Extract the (X, Y) coordinate from the center of the cell holding the provided text.  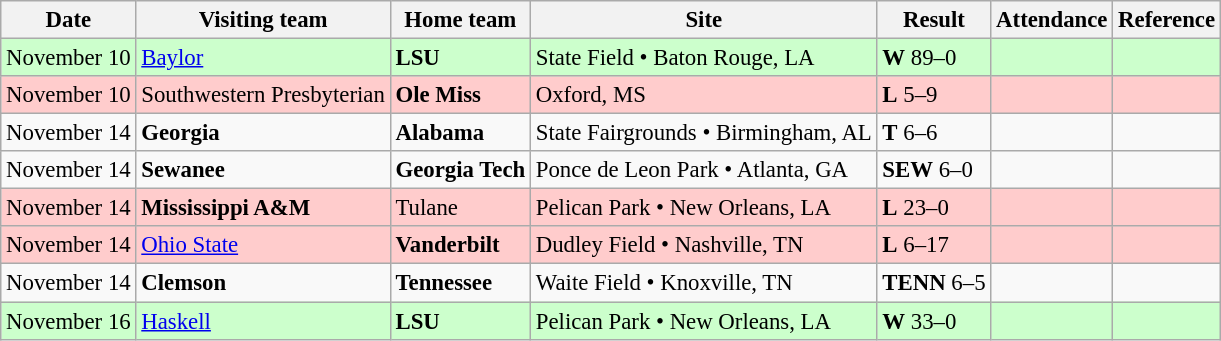
Dudley Field • Nashville, TN (704, 245)
L 23–0 (934, 208)
Result (934, 20)
Mississippi A&M (263, 208)
State Fairgrounds • Birmingham, AL (704, 133)
Reference (1167, 20)
Vanderbilt (460, 245)
SEW 6–0 (934, 170)
Attendance (1052, 20)
Georgia Tech (460, 170)
State Field • Baton Rouge, LA (704, 58)
Southwestern Presbyterian (263, 95)
Sewanee (263, 170)
Tennessee (460, 283)
Waite Field • Knoxville, TN (704, 283)
Alabama (460, 133)
Baylor (263, 58)
Tulane (460, 208)
L 5–9 (934, 95)
Ole Miss (460, 95)
November 16 (68, 321)
Site (704, 20)
L 6–17 (934, 245)
Ohio State (263, 245)
TENN 6–5 (934, 283)
Georgia (263, 133)
W 89–0 (934, 58)
Visiting team (263, 20)
Date (68, 20)
Clemson (263, 283)
W 33–0 (934, 321)
T 6–6 (934, 133)
Haskell (263, 321)
Ponce de Leon Park • Atlanta, GA (704, 170)
Home team (460, 20)
Oxford, MS (704, 95)
